For the text-containing cell, return its midpoint in [X, Y] coordinate format. 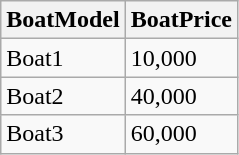
10,000 [181, 58]
BoatPrice [181, 20]
40,000 [181, 96]
Boat2 [63, 96]
60,000 [181, 134]
BoatModel [63, 20]
Boat3 [63, 134]
Boat1 [63, 58]
